Locate the cell with the specified text and output its [X, Y] center coordinate. 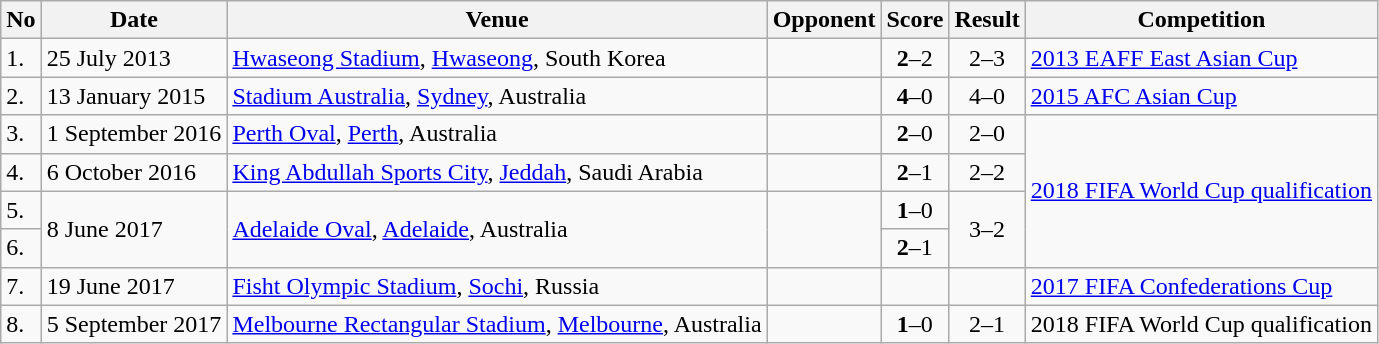
Melbourne Rectangular Stadium, Melbourne, Australia [497, 324]
8. [21, 324]
5. [21, 210]
2. [21, 96]
Perth Oval, Perth, Australia [497, 134]
3. [21, 134]
No [21, 20]
19 June 2017 [134, 286]
2017 FIFA Confederations Cup [1201, 286]
3–2 [987, 229]
Date [134, 20]
Opponent [824, 20]
Venue [497, 20]
8 June 2017 [134, 229]
1 September 2016 [134, 134]
6. [21, 248]
5 September 2017 [134, 324]
6 October 2016 [134, 172]
13 January 2015 [134, 96]
25 July 2013 [134, 58]
4. [21, 172]
2013 EAFF East Asian Cup [1201, 58]
2015 AFC Asian Cup [1201, 96]
Adelaide Oval, Adelaide, Australia [497, 229]
Score [915, 20]
7. [21, 286]
Hwaseong Stadium, Hwaseong, South Korea [497, 58]
Result [987, 20]
Stadium Australia, Sydney, Australia [497, 96]
2–3 [987, 58]
1. [21, 58]
Competition [1201, 20]
King Abdullah Sports City, Jeddah, Saudi Arabia [497, 172]
Fisht Olympic Stadium, Sochi, Russia [497, 286]
